Capture the cell that displays the provided text and extract its (x, y) central coordinate. 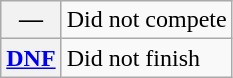
Did not finish (146, 58)
— (31, 20)
Did not compete (146, 20)
DNF (31, 58)
